Output the (X, Y) coordinate of the center of the cell containing the given text.  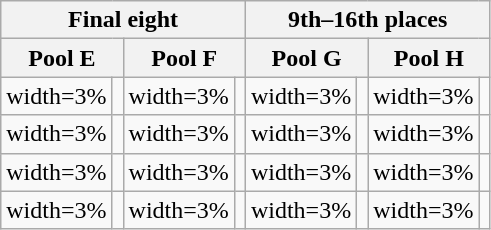
Pool G (306, 58)
Pool H (429, 58)
Pool F (184, 58)
Final eight (124, 20)
Pool E (62, 58)
9th–16th places (368, 20)
